Pinpoint the cell where the given text exists, returning its (X, Y) midpoint coordinate. 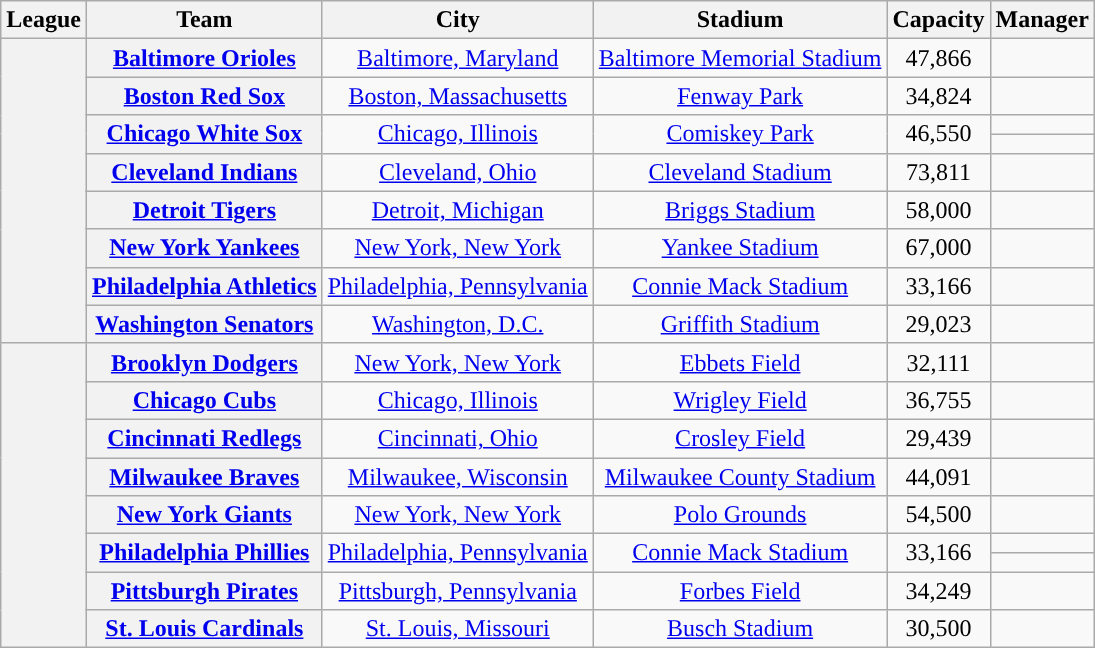
73,811 (938, 172)
Pittsburgh Pirates (204, 591)
Detroit, Michigan (458, 210)
City (458, 20)
34,249 (938, 591)
29,023 (938, 324)
Washington, D.C. (458, 324)
Milwaukee, Wisconsin (458, 477)
29,439 (938, 438)
Pittsburgh, Pennsylvania (458, 591)
Baltimore Orioles (204, 58)
Cleveland, Ohio (458, 172)
Philadelphia Phillies (204, 553)
Philadelphia Athletics (204, 286)
Cincinnati, Ohio (458, 438)
Capacity (938, 20)
Team (204, 20)
Comiskey Park (740, 134)
Ebbets Field (740, 362)
46,550 (938, 134)
67,000 (938, 248)
Chicago White Sox (204, 134)
Yankee Stadium (740, 248)
Stadium (740, 20)
58,000 (938, 210)
30,500 (938, 629)
Boston, Massachusetts (458, 96)
Fenway Park (740, 96)
New York Giants (204, 515)
Boston Red Sox (204, 96)
Polo Grounds (740, 515)
Briggs Stadium (740, 210)
New York Yankees (204, 248)
Chicago Cubs (204, 400)
Milwaukee Braves (204, 477)
Busch Stadium (740, 629)
Baltimore Memorial Stadium (740, 58)
54,500 (938, 515)
47,866 (938, 58)
Cincinnati Redlegs (204, 438)
Forbes Field (740, 591)
Cleveland Stadium (740, 172)
32,111 (938, 362)
Griffith Stadium (740, 324)
Crosley Field (740, 438)
Cleveland Indians (204, 172)
44,091 (938, 477)
Detroit Tigers (204, 210)
Manager (1042, 20)
Milwaukee County Stadium (740, 477)
Brooklyn Dodgers (204, 362)
St. Louis Cardinals (204, 629)
36,755 (938, 400)
League (44, 20)
Wrigley Field (740, 400)
Baltimore, Maryland (458, 58)
St. Louis, Missouri (458, 629)
34,824 (938, 96)
Washington Senators (204, 324)
